Return [x, y] of the center of cell containing provided text 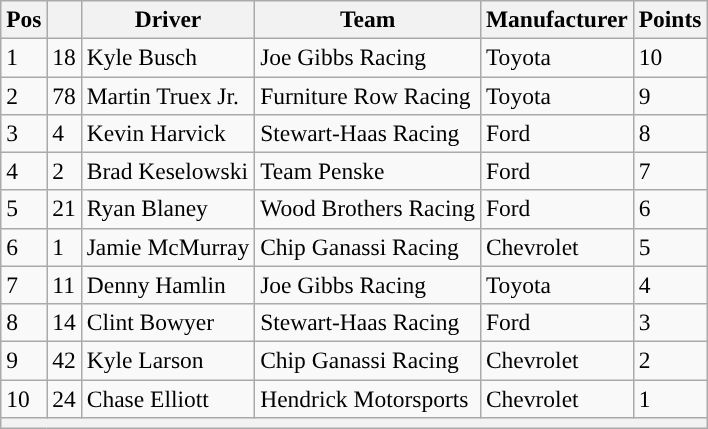
Team Penske [368, 171]
42 [64, 360]
Hendrick Motorsports [368, 398]
24 [64, 398]
Team [368, 19]
Manufacturer [556, 19]
11 [64, 285]
Ryan Blaney [168, 209]
Denny Hamlin [168, 285]
Points [670, 19]
Driver [168, 19]
Martin Truex Jr. [168, 95]
Furniture Row Racing [368, 95]
Clint Bowyer [168, 322]
78 [64, 95]
21 [64, 209]
14 [64, 322]
Chase Elliott [168, 398]
Kevin Harvick [168, 133]
Kyle Busch [168, 57]
Brad Keselowski [168, 171]
Jamie McMurray [168, 247]
18 [64, 57]
Pos [24, 19]
Wood Brothers Racing [368, 209]
Kyle Larson [168, 360]
